Locate the cell with the specified text and output its [X, Y] center coordinate. 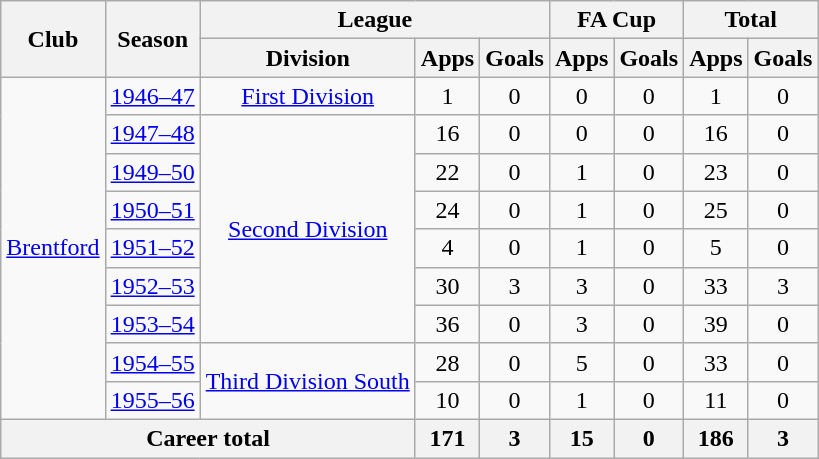
15 [581, 438]
FA Cup [616, 20]
36 [447, 324]
1946–47 [152, 96]
22 [447, 172]
23 [716, 172]
4 [447, 248]
30 [447, 286]
171 [447, 438]
Club [53, 39]
28 [447, 362]
1949–50 [152, 172]
Brentford [53, 248]
1947–48 [152, 134]
1951–52 [152, 248]
First Division [308, 96]
11 [716, 400]
Third Division South [308, 381]
1950–51 [152, 210]
24 [447, 210]
Division [308, 58]
Total [751, 20]
1953–54 [152, 324]
1954–55 [152, 362]
10 [447, 400]
1955–56 [152, 400]
1952–53 [152, 286]
186 [716, 438]
25 [716, 210]
Second Division [308, 229]
Season [152, 39]
Career total [208, 438]
League [374, 20]
39 [716, 324]
